Identify which cell holds the provided text, then report its [x, y] central coordinate. 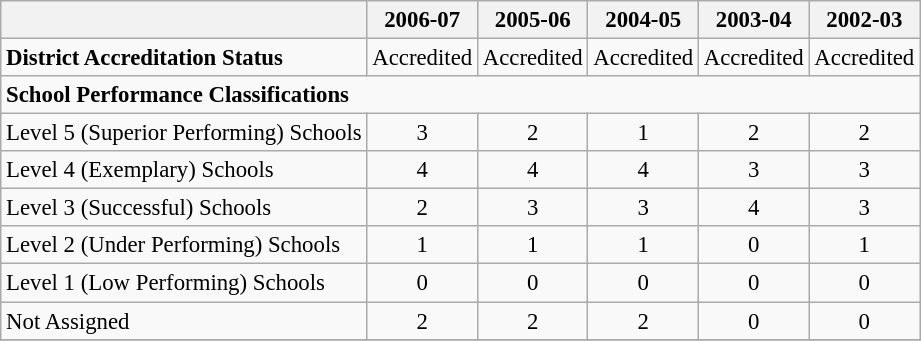
2004-05 [644, 20]
Level 5 (Superior Performing) Schools [184, 133]
Not Assigned [184, 321]
Level 4 (Exemplary) Schools [184, 170]
2006-07 [422, 20]
2003-04 [754, 20]
School Performance Classifications [460, 95]
Level 2 (Under Performing) Schools [184, 245]
2002-03 [864, 20]
2005-06 [532, 20]
District Accreditation Status [184, 58]
Level 1 (Low Performing) Schools [184, 283]
Level 3 (Successful) Schools [184, 208]
